Return (X, Y) of the center of cell containing provided text 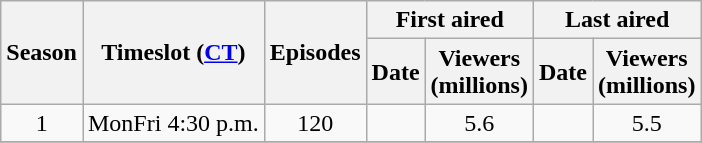
5.6 (479, 123)
120 (315, 123)
1 (42, 123)
Last aired (616, 20)
MonFri 4:30 p.m. (173, 123)
Season (42, 52)
5.5 (646, 123)
Episodes (315, 52)
First aired (450, 20)
Timeslot (CT) (173, 52)
